Pinpoint the cell where the given text exists, returning its [x, y] midpoint coordinate. 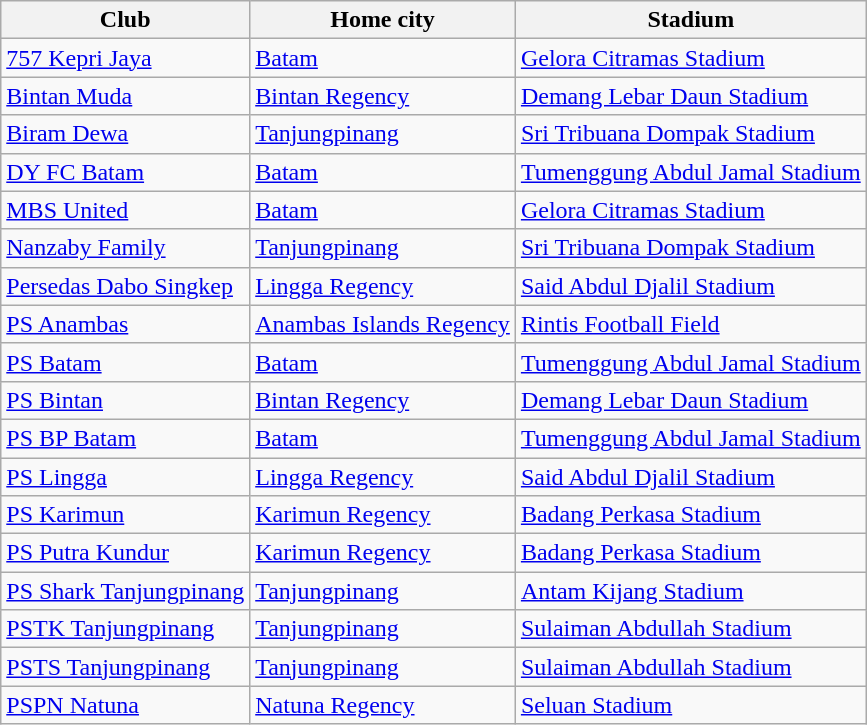
Antam Kijang Stadium [690, 591]
Biram Dewa [126, 134]
Natuna Regency [383, 705]
Nanzaby Family [126, 248]
Anambas Islands Regency [383, 324]
PS BP Batam [126, 438]
PS Putra Kundur [126, 553]
PS Anambas [126, 324]
PSPN Natuna [126, 705]
PSTS Tanjungpinang [126, 667]
PS Bintan [126, 400]
PS Lingga [126, 477]
Stadium [690, 20]
PS Karimun [126, 515]
Rintis Football Field [690, 324]
DY FC Batam [126, 172]
MBS United [126, 210]
Bintan Muda [126, 96]
PS Batam [126, 362]
Club [126, 20]
Persedas Dabo Singkep [126, 286]
PSTK Tanjungpinang [126, 629]
PS Shark Tanjungpinang [126, 591]
Home city [383, 20]
Seluan Stadium [690, 705]
757 Kepri Jaya [126, 58]
